Find where the given text appears and provide that cell's center as [x, y] coordinate. 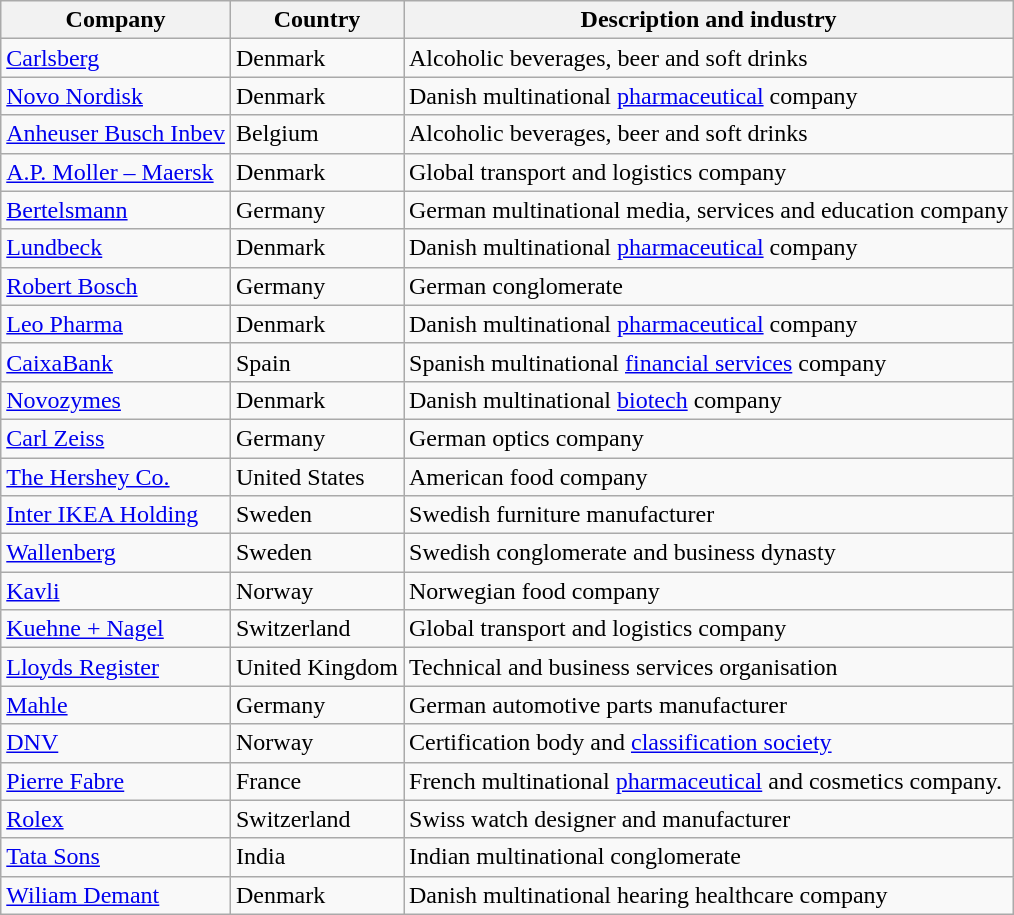
Company [116, 20]
France [316, 781]
Tata Sons [116, 857]
German conglomerate [709, 286]
Danish multinational hearing healthcare company [709, 895]
French multinational pharmaceutical and cosmetics company. [709, 781]
Description and industry [709, 20]
United Kingdom [316, 667]
Wallenberg [116, 553]
India [316, 857]
Swiss watch designer and manufacturer [709, 819]
Certification body and classification society [709, 743]
Bertelsmann [116, 210]
DNV [116, 743]
German optics company [709, 438]
Technical and business services organisation [709, 667]
Indian multinational conglomerate [709, 857]
Novo Nordisk [116, 96]
Carlsberg [116, 58]
Swedish conglomerate and business dynasty [709, 553]
Robert Bosch [116, 286]
Lloyds Register [116, 667]
Novozymes [116, 400]
Lundbeck [116, 248]
Carl Zeiss [116, 438]
Belgium [316, 134]
American food company [709, 477]
Leo Pharma [116, 324]
Spain [316, 362]
Spanish multinational financial services company [709, 362]
Danish multinational biotech company [709, 400]
Kavli [116, 591]
Norwegian food company [709, 591]
Kuehne + Nagel [116, 629]
The Hershey Co. [116, 477]
Anheuser Busch Inbev [116, 134]
German automotive parts manufacturer [709, 705]
Mahle [116, 705]
Rolex [116, 819]
Wiliam Demant [116, 895]
CaixaBank [116, 362]
German multinational media, services and education company [709, 210]
A.P. Moller – Maersk [116, 172]
Swedish furniture manufacturer [709, 515]
Pierre Fabre [116, 781]
Inter IKEA Holding [116, 515]
Country [316, 20]
United States [316, 477]
